Identify which cell holds the provided text, then report its (x, y) central coordinate. 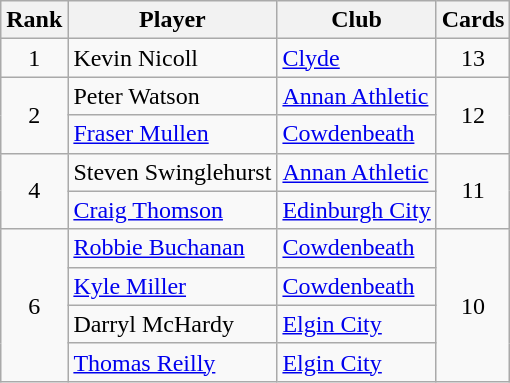
Clyde (356, 58)
Craig Thomson (172, 210)
Darryl McHardy (172, 324)
6 (34, 305)
Player (172, 20)
11 (473, 191)
Rank (34, 20)
Club (356, 20)
13 (473, 58)
10 (473, 305)
Steven Swinglehurst (172, 172)
Cards (473, 20)
Edinburgh City (356, 210)
Fraser Mullen (172, 134)
Robbie Buchanan (172, 248)
Kyle Miller (172, 286)
Kevin Nicoll (172, 58)
Thomas Reilly (172, 362)
Peter Watson (172, 96)
12 (473, 115)
1 (34, 58)
4 (34, 191)
2 (34, 115)
